Capture the cell that displays the provided text and extract its (X, Y) central coordinate. 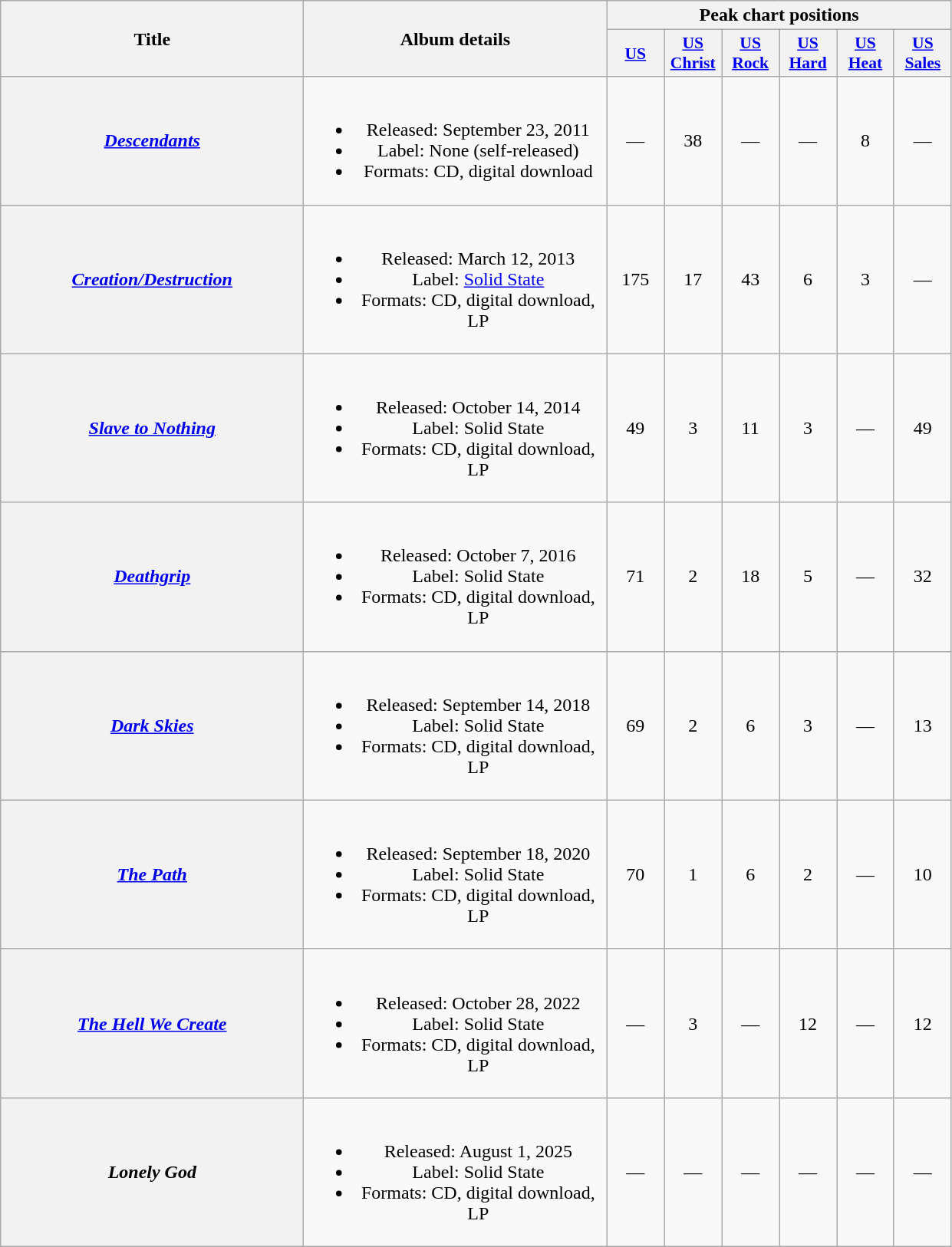
Released: September 18, 2020Label: Solid StateFormats: CD, digital download, LP (456, 874)
Creation/Destruction (152, 279)
18 (750, 577)
Released: August 1, 2025Label: Solid StateFormats: CD, digital download, LP (456, 1172)
17 (693, 279)
Lonely God (152, 1172)
US (635, 54)
Deathgrip (152, 577)
Released: September 23, 2011Label: None (self-released)Formats: CD, digital download (456, 141)
Title (152, 38)
USHard (809, 54)
Released: October 7, 2016Label: Solid StateFormats: CD, digital download, LP (456, 577)
The Path (152, 874)
175 (635, 279)
Slave to Nothing (152, 428)
38 (693, 141)
71 (635, 577)
USRock (750, 54)
10 (922, 874)
Album details (456, 38)
Released: October 14, 2014Label: Solid StateFormats: CD, digital download, LP (456, 428)
Released: October 28, 2022Label: Solid StateFormats: CD, digital download, LP (456, 1023)
1 (693, 874)
11 (750, 428)
13 (922, 725)
USChrist (693, 54)
Released: September 14, 2018Label: Solid StateFormats: CD, digital download, LP (456, 725)
8 (865, 141)
Descendants (152, 141)
43 (750, 279)
The Hell We Create (152, 1023)
32 (922, 577)
69 (635, 725)
5 (809, 577)
Peak chart positions (779, 15)
Dark Skies (152, 725)
USSales (922, 54)
USHeat (865, 54)
Released: March 12, 2013Label: Solid StateFormats: CD, digital download, LP (456, 279)
70 (635, 874)
